Scan for the cell matching the given text and deliver its (X, Y) coordinate at center. 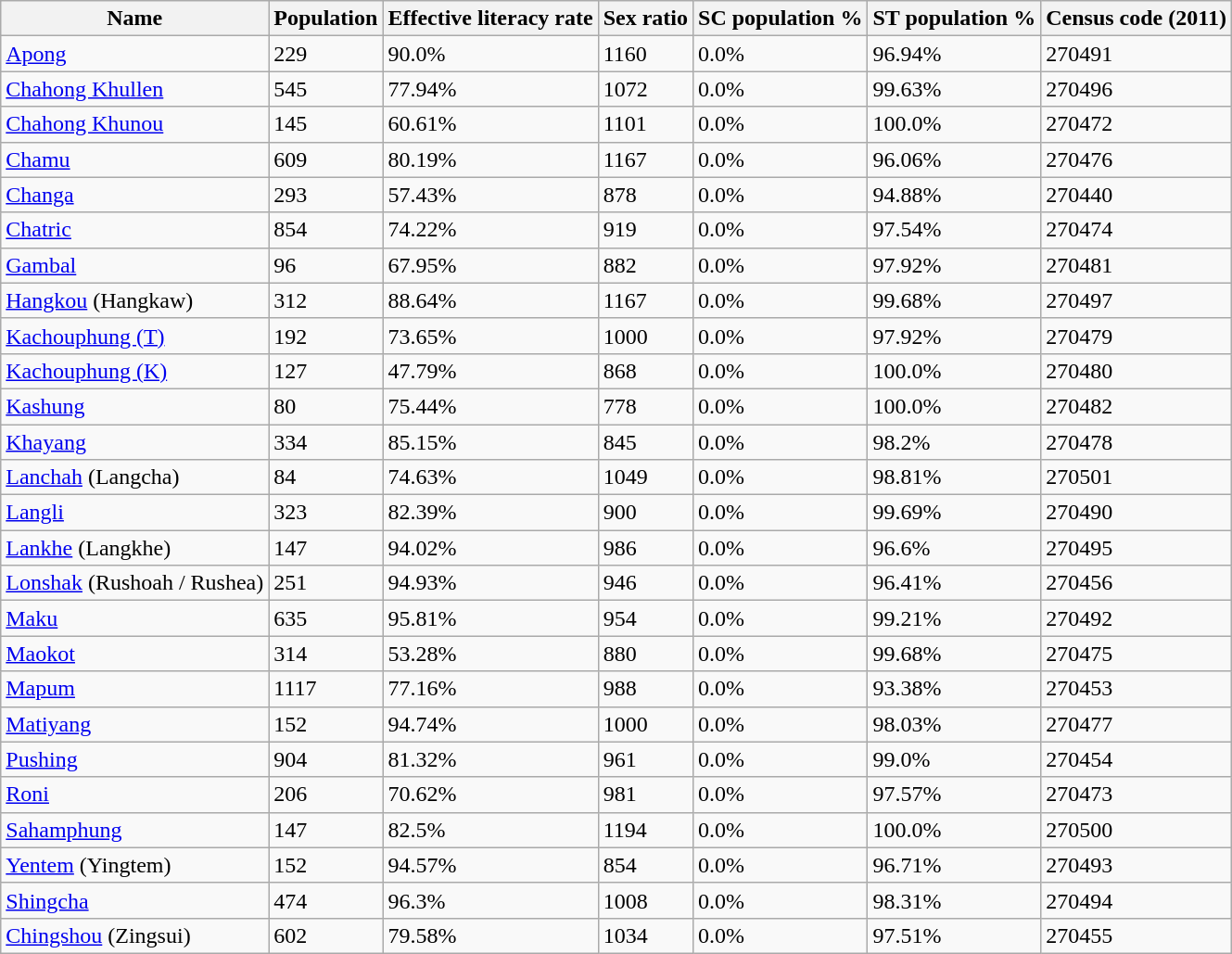
988 (645, 689)
270496 (1137, 89)
270473 (1137, 795)
270454 (1137, 759)
Gambal (135, 265)
80 (326, 406)
96.3% (490, 900)
270475 (1137, 654)
919 (645, 230)
545 (326, 89)
98.81% (955, 477)
Changa (135, 195)
81.32% (490, 759)
270455 (1137, 935)
880 (645, 654)
80.19% (490, 159)
Kashung (135, 406)
192 (326, 336)
84 (326, 477)
270482 (1137, 406)
Chahong Khullen (135, 89)
99.69% (955, 513)
74.22% (490, 230)
ST population % (955, 19)
99.21% (955, 618)
635 (326, 618)
882 (645, 265)
82.5% (490, 830)
77.16% (490, 689)
Chahong Khunou (135, 124)
Maokot (135, 654)
270477 (1137, 724)
98.31% (955, 900)
270474 (1137, 230)
93.38% (955, 689)
Sex ratio (645, 19)
Langli (135, 513)
Kachouphung (K) (135, 371)
270480 (1137, 371)
314 (326, 654)
Lanchah (Langcha) (135, 477)
270493 (1137, 865)
94.02% (490, 548)
Lonshak (Rushoah / Rushea) (135, 583)
145 (326, 124)
270481 (1137, 265)
1160 (645, 54)
474 (326, 900)
Mapum (135, 689)
251 (326, 583)
954 (645, 618)
96.06% (955, 159)
SC population % (781, 19)
293 (326, 195)
868 (645, 371)
96 (326, 265)
961 (645, 759)
Hangkou (Hangkaw) (135, 300)
94.57% (490, 865)
1008 (645, 900)
127 (326, 371)
904 (326, 759)
53.28% (490, 654)
986 (645, 548)
90.0% (490, 54)
312 (326, 300)
99.63% (955, 89)
1101 (645, 124)
88.64% (490, 300)
1072 (645, 89)
Apong (135, 54)
270495 (1137, 548)
Effective literacy rate (490, 19)
98.03% (955, 724)
60.61% (490, 124)
Sahamphung (135, 830)
270472 (1137, 124)
206 (326, 795)
94.74% (490, 724)
96.71% (955, 865)
Roni (135, 795)
270456 (1137, 583)
70.62% (490, 795)
270479 (1137, 336)
Khayang (135, 442)
778 (645, 406)
900 (645, 513)
270497 (1137, 300)
99.0% (955, 759)
1117 (326, 689)
47.79% (490, 371)
95.81% (490, 618)
Chatric (135, 230)
94.93% (490, 583)
97.54% (955, 230)
67.95% (490, 265)
Census code (2011) (1137, 19)
94.88% (955, 195)
82.39% (490, 513)
Pushing (135, 759)
229 (326, 54)
Lankhe (Langkhe) (135, 548)
Name (135, 19)
Matiyang (135, 724)
73.65% (490, 336)
77.94% (490, 89)
Chamu (135, 159)
878 (645, 195)
1034 (645, 935)
96.94% (955, 54)
270492 (1137, 618)
Maku (135, 618)
270478 (1137, 442)
845 (645, 442)
1049 (645, 477)
270501 (1137, 477)
98.2% (955, 442)
97.57% (955, 795)
602 (326, 935)
96.41% (955, 583)
79.58% (490, 935)
270440 (1137, 195)
Kachouphung (T) (135, 336)
Chingshou (Zingsui) (135, 935)
1194 (645, 830)
946 (645, 583)
96.6% (955, 548)
981 (645, 795)
334 (326, 442)
270490 (1137, 513)
270500 (1137, 830)
Population (326, 19)
609 (326, 159)
270476 (1137, 159)
270494 (1137, 900)
57.43% (490, 195)
Yentem (Yingtem) (135, 865)
75.44% (490, 406)
85.15% (490, 442)
74.63% (490, 477)
Shingcha (135, 900)
270453 (1137, 689)
270491 (1137, 54)
97.51% (955, 935)
323 (326, 513)
